Identify which cell holds the provided text, then report its (x, y) central coordinate. 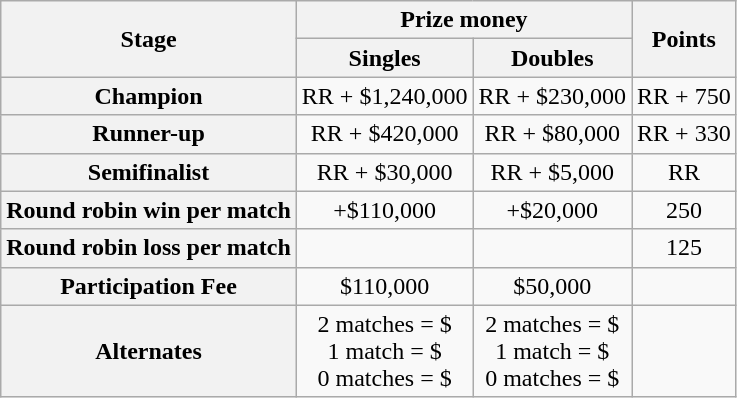
+$20,000 (552, 210)
RR + $1,240,000 (384, 96)
125 (684, 248)
Runner-up (149, 134)
Prize money (464, 20)
Singles (384, 58)
RR (684, 172)
Champion (149, 96)
Round robin win per match (149, 210)
Participation Fee (149, 286)
250 (684, 210)
+$110,000 (384, 210)
Stage (149, 39)
Doubles (552, 58)
Semifinalist (149, 172)
RR + $80,000 (552, 134)
RR + $5,000 (552, 172)
Points (684, 39)
$110,000 (384, 286)
RR + 330 (684, 134)
Round robin loss per match (149, 248)
$50,000 (552, 286)
Alternates (149, 351)
RR + $230,000 (552, 96)
RR + $30,000 (384, 172)
RR + $420,000 (384, 134)
RR + 750 (684, 96)
